Pinpoint the cell where the given text exists, returning its (x, y) midpoint coordinate. 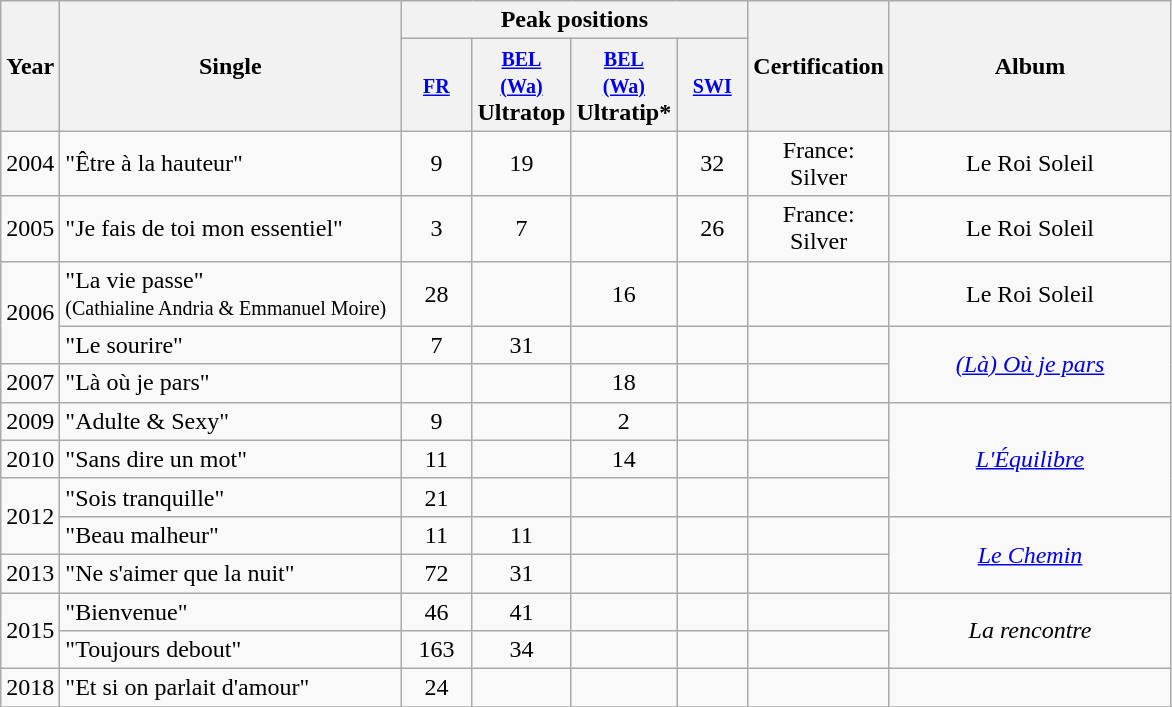
2004 (30, 164)
La rencontre (1030, 630)
3 (436, 228)
2007 (30, 383)
2009 (30, 421)
BEL (Wa)Ultratop (522, 85)
"La vie passe"(Cathialine Andria & Emmanuel Moire) (230, 294)
"Beau malheur" (230, 535)
Certification (819, 66)
L'Équilibre (1030, 459)
"Ne s'aimer que la nuit" (230, 573)
28 (436, 294)
24 (436, 688)
(Là) Où je pars (1030, 364)
FR (436, 85)
"Sois tranquille" (230, 497)
Le Chemin (1030, 554)
2010 (30, 459)
2018 (30, 688)
41 (522, 611)
2015 (30, 630)
"Être à la hauteur" (230, 164)
Peak positions (574, 20)
"Toujours debout" (230, 650)
Album (1030, 66)
2013 (30, 573)
SWI (712, 85)
2005 (30, 228)
"Sans dire un mot" (230, 459)
Single (230, 66)
BEL (Wa)Ultratip* (624, 85)
19 (522, 164)
2012 (30, 516)
16 (624, 294)
"Là où je pars" (230, 383)
34 (522, 650)
"Adulte & Sexy" (230, 421)
18 (624, 383)
72 (436, 573)
2006 (30, 312)
32 (712, 164)
21 (436, 497)
Year (30, 66)
26 (712, 228)
"Je fais de toi mon essentiel" (230, 228)
2 (624, 421)
14 (624, 459)
163 (436, 650)
"Bienvenue" (230, 611)
"Le sourire" (230, 345)
46 (436, 611)
"Et si on parlait d'amour" (230, 688)
